Determine the [x, y] coordinate at the center of the cell enclosing the given text.  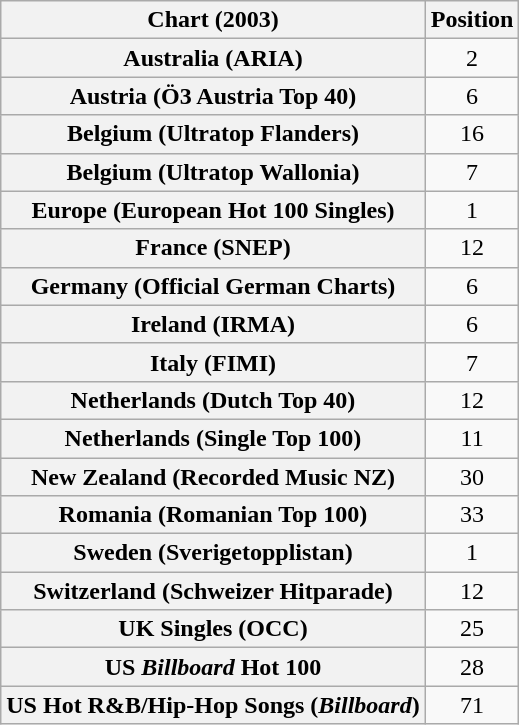
30 [472, 477]
28 [472, 667]
Italy (FIMI) [213, 362]
Chart (2003) [213, 20]
Sweden (Sverigetopplistan) [213, 553]
16 [472, 134]
Ireland (IRMA) [213, 324]
Europe (European Hot 100 Singles) [213, 210]
Germany (Official German Charts) [213, 286]
UK Singles (OCC) [213, 629]
25 [472, 629]
Austria (Ö3 Austria Top 40) [213, 96]
Belgium (Ultratop Wallonia) [213, 172]
Position [472, 20]
US Hot R&B/Hip-Hop Songs (Billboard) [213, 705]
11 [472, 438]
Netherlands (Single Top 100) [213, 438]
Belgium (Ultratop Flanders) [213, 134]
Australia (ARIA) [213, 58]
33 [472, 515]
France (SNEP) [213, 248]
Netherlands (Dutch Top 40) [213, 400]
71 [472, 705]
2 [472, 58]
Switzerland (Schweizer Hitparade) [213, 591]
US Billboard Hot 100 [213, 667]
New Zealand (Recorded Music NZ) [213, 477]
Romania (Romanian Top 100) [213, 515]
